Scan for the cell matching the given text and deliver its [X, Y] coordinate at center. 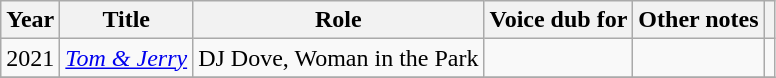
Role [338, 20]
2021 [30, 58]
Voice dub for [558, 20]
Title [126, 20]
DJ Dove, Woman in the Park [338, 58]
Year [30, 20]
Other notes [698, 20]
Tom & Jerry [126, 58]
